From the cell containing the given text, extract its center point as [X, Y] coordinate. 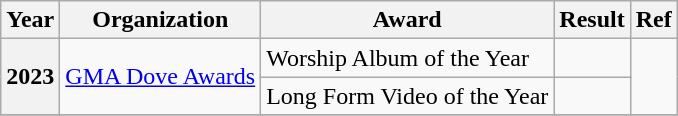
2023 [30, 77]
Long Form Video of the Year [408, 96]
Worship Album of the Year [408, 58]
Award [408, 20]
Result [592, 20]
Ref [654, 20]
Organization [160, 20]
Year [30, 20]
GMA Dove Awards [160, 77]
